Detect which cell encompasses the target text, then output its (X, Y) center coordinate. 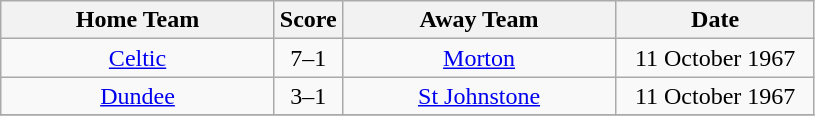
Celtic (138, 58)
St Johnstone (479, 96)
Morton (479, 58)
Score (308, 20)
3–1 (308, 96)
Away Team (479, 20)
Home Team (138, 20)
7–1 (308, 58)
Dundee (138, 96)
Date (716, 20)
